Scan for the cell matching the given text and deliver its (x, y) coordinate at center. 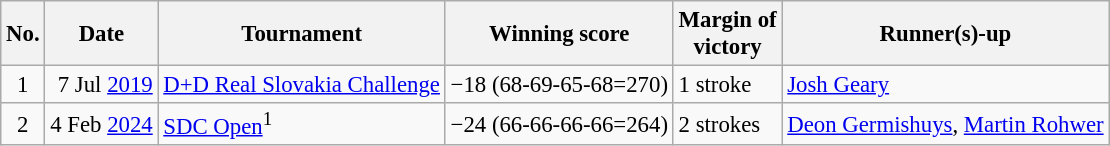
2 strokes (728, 124)
Tournament (302, 34)
Margin ofvictory (728, 34)
SDC Open1 (302, 124)
−24 (66-66-66-66=264) (559, 124)
1 stroke (728, 85)
2 (23, 124)
1 (23, 85)
No. (23, 34)
7 Jul 2019 (102, 85)
4 Feb 2024 (102, 124)
Josh Geary (946, 85)
Winning score (559, 34)
Runner(s)-up (946, 34)
D+D Real Slovakia Challenge (302, 85)
Date (102, 34)
−18 (68-69-65-68=270) (559, 85)
Deon Germishuys, Martin Rohwer (946, 124)
